Find where the given text appears and provide that cell's center as [x, y] coordinate. 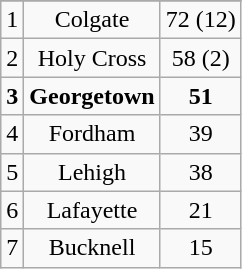
2 [12, 58]
1 [12, 20]
5 [12, 172]
Georgetown [92, 96]
7 [12, 248]
72 (12) [200, 20]
15 [200, 248]
4 [12, 134]
3 [12, 96]
Colgate [92, 20]
Holy Cross [92, 58]
38 [200, 172]
Lafayette [92, 210]
Lehigh [92, 172]
39 [200, 134]
6 [12, 210]
21 [200, 210]
Fordham [92, 134]
58 (2) [200, 58]
51 [200, 96]
Bucknell [92, 248]
